Return the [X, Y] coordinate for the center point of the cell that contains the specified text.  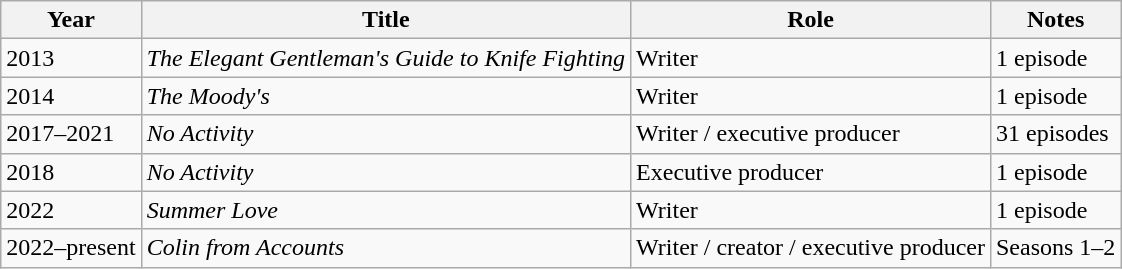
2022 [71, 210]
The Elegant Gentleman's Guide to Knife Fighting [386, 58]
Writer / executive producer [811, 134]
31 episodes [1055, 134]
Colin from Accounts [386, 248]
2014 [71, 96]
2017–2021 [71, 134]
2013 [71, 58]
Year [71, 20]
The Moody's [386, 96]
Summer Love [386, 210]
Executive producer [811, 172]
Role [811, 20]
Writer / creator / executive producer [811, 248]
Seasons 1–2 [1055, 248]
Title [386, 20]
Notes [1055, 20]
2018 [71, 172]
2022–present [71, 248]
